Search for the cell housing the specified text and yield its (X, Y) center coordinate. 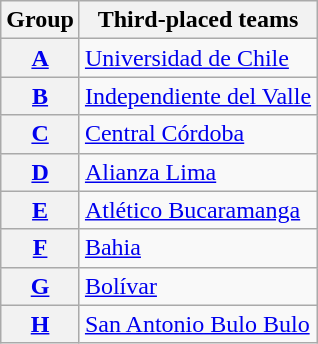
Bolívar (198, 286)
Bahia (198, 248)
Universidad de Chile (198, 58)
Independiente del Valle (198, 96)
Atlético Bucaramanga (198, 210)
Third-placed teams (198, 20)
C (40, 134)
B (40, 96)
Alianza Lima (198, 172)
Group (40, 20)
F (40, 248)
G (40, 286)
San Antonio Bulo Bulo (198, 324)
H (40, 324)
E (40, 210)
Central Córdoba (198, 134)
D (40, 172)
A (40, 58)
